Return [x, y] of the center of cell containing provided text 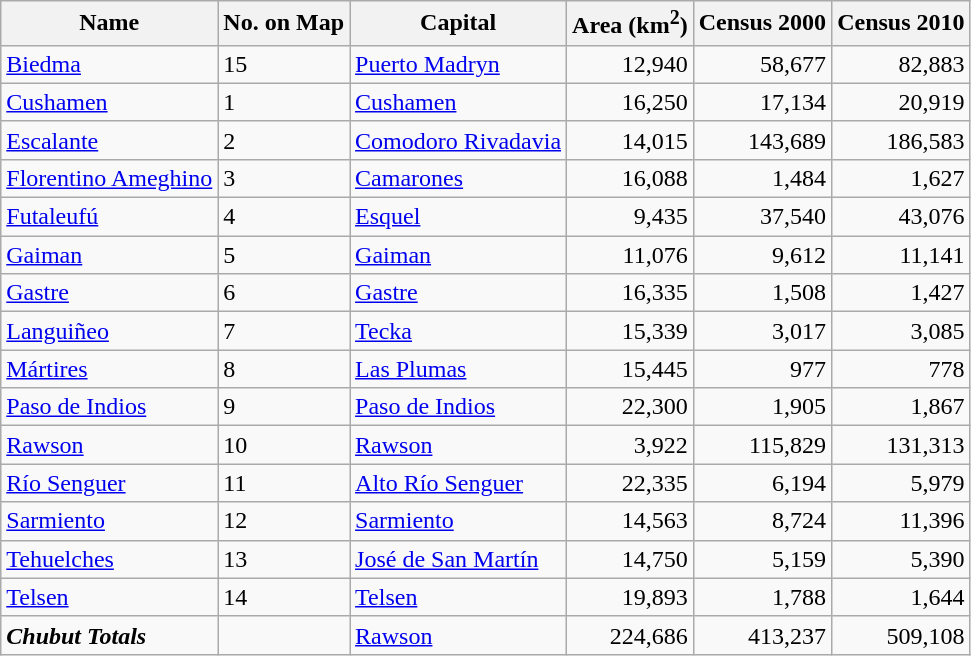
Chubut Totals [110, 635]
Esquel [458, 217]
186,583 [901, 140]
14,750 [630, 559]
11,076 [630, 255]
115,829 [762, 445]
Las Plumas [458, 369]
5,979 [901, 483]
1 [284, 102]
43,076 [901, 217]
20,919 [901, 102]
509,108 [901, 635]
82,883 [901, 64]
1,905 [762, 407]
19,893 [630, 597]
2 [284, 140]
José de San Martín [458, 559]
5,159 [762, 559]
11,396 [901, 521]
3 [284, 178]
Florentino Ameghino [110, 178]
1,867 [901, 407]
Puerto Madryn [458, 64]
8,724 [762, 521]
1,644 [901, 597]
12,940 [630, 64]
Biedma [110, 64]
16,335 [630, 293]
15 [284, 64]
1,627 [901, 178]
Tecka [458, 331]
No. on Map [284, 24]
3,085 [901, 331]
224,686 [630, 635]
5,390 [901, 559]
58,677 [762, 64]
1,788 [762, 597]
Languiñeo [110, 331]
14,563 [630, 521]
17,134 [762, 102]
11 [284, 483]
22,335 [630, 483]
413,237 [762, 635]
15,445 [630, 369]
Name [110, 24]
Census 2000 [762, 24]
7 [284, 331]
778 [901, 369]
Tehuelches [110, 559]
16,250 [630, 102]
14 [284, 597]
13 [284, 559]
Escalante [110, 140]
1,484 [762, 178]
4 [284, 217]
6 [284, 293]
977 [762, 369]
Alto Río Senguer [458, 483]
16,088 [630, 178]
9,612 [762, 255]
Area (km2) [630, 24]
1,427 [901, 293]
10 [284, 445]
1,508 [762, 293]
3,017 [762, 331]
15,339 [630, 331]
8 [284, 369]
14,015 [630, 140]
Futaleufú [110, 217]
37,540 [762, 217]
5 [284, 255]
9 [284, 407]
3,922 [630, 445]
Comodoro Rivadavia [458, 140]
22,300 [630, 407]
Mártires [110, 369]
143,689 [762, 140]
9,435 [630, 217]
Capital [458, 24]
Río Senguer [110, 483]
Census 2010 [901, 24]
11,141 [901, 255]
Camarones [458, 178]
12 [284, 521]
6,194 [762, 483]
131,313 [901, 445]
